Return [x, y] of the center of cell containing provided text 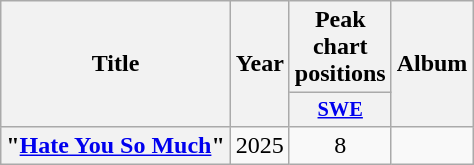
2025 [260, 145]
Title [116, 64]
Peak chart positions [340, 47]
Year [260, 64]
8 [340, 145]
Album [432, 64]
"Hate You So Much" [116, 145]
SWE [340, 110]
